Detect which cell encompasses the target text, then output its [x, y] center coordinate. 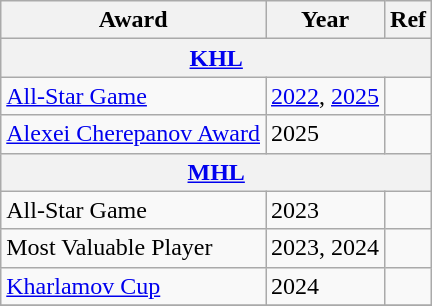
Alexei Cherepanov Award [134, 134]
MHL [216, 172]
Award [134, 20]
2022, 2025 [326, 96]
Most Valuable Player [134, 248]
2024 [326, 286]
KHL [216, 58]
Kharlamov Cup [134, 286]
Ref [408, 20]
2023 [326, 210]
2023, 2024 [326, 248]
2025 [326, 134]
Year [326, 20]
